Pinpoint the cell where the given text exists, returning its [X, Y] midpoint coordinate. 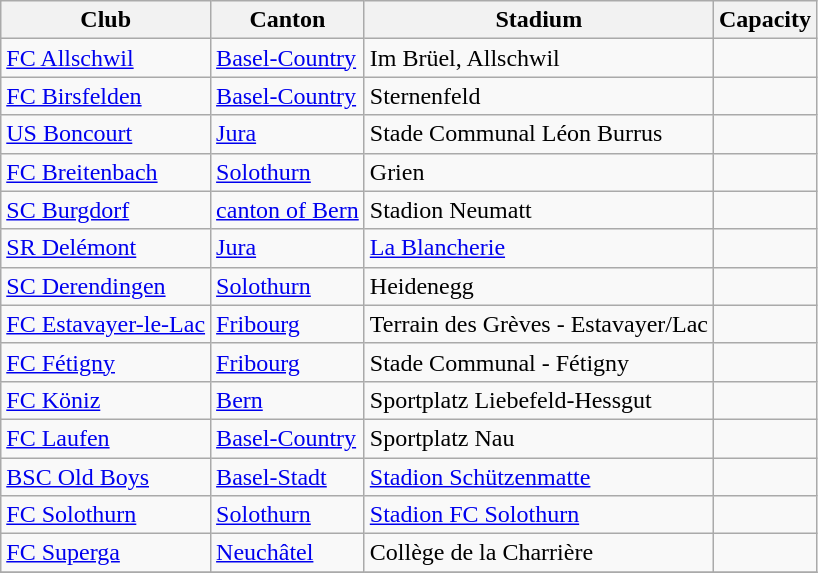
SR Delémont [106, 248]
Capacity [764, 20]
Stade Communal - Fétigny [538, 362]
Stadium [538, 20]
BSC Old Boys [106, 477]
FC Laufen [106, 438]
FC Superga [106, 553]
Bern [288, 400]
Sportplatz Nau [538, 438]
La Blancherie [538, 248]
Heidenegg [538, 286]
SC Derendingen [106, 286]
Grien [538, 172]
FC Solothurn [106, 515]
Neuchâtel [288, 553]
Stadion FC Solothurn [538, 515]
FC Estavayer-le-Lac [106, 324]
Canton [288, 20]
Stadion Schützenmatte [538, 477]
SC Burgdorf [106, 210]
Basel-Stadt [288, 477]
Club [106, 20]
FC Breitenbach [106, 172]
Collège de la Charrière [538, 553]
Im Brüel, Allschwil [538, 58]
Stadion Neumatt [538, 210]
FC Allschwil [106, 58]
FC Birsfelden [106, 96]
Sportplatz Liebefeld-Hessgut [538, 400]
Terrain des Grèves - Estavayer/Lac [538, 324]
US Boncourt [106, 134]
FC Fétigny [106, 362]
FC Köniz [106, 400]
Sternenfeld [538, 96]
Stade Communal Léon Burrus [538, 134]
canton of Bern [288, 210]
